From the cell containing the given text, extract its center point as (X, Y) coordinate. 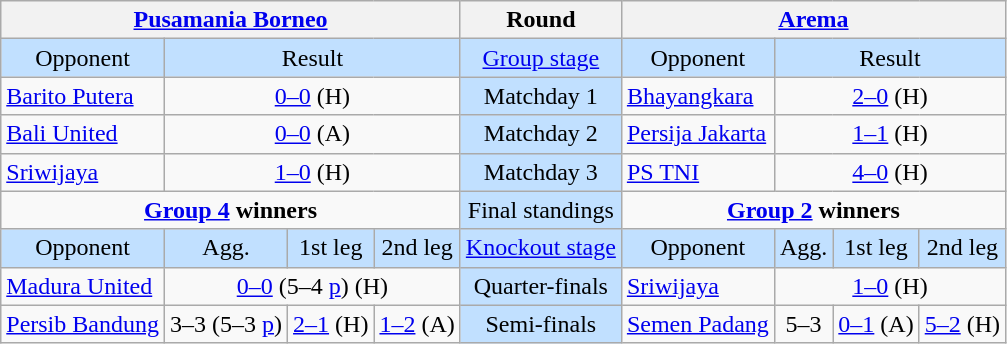
0–0 (A) (312, 134)
Madura United (83, 286)
Persib Bandung (83, 324)
Round (540, 20)
Final standings (540, 210)
0–0 (5–4 p) (H) (312, 286)
Barito Putera (83, 96)
4–0 (H) (890, 172)
Group stage (540, 58)
2–0 (H) (890, 96)
Arema (813, 20)
5–3 (803, 324)
Matchday 1 (540, 96)
1–1 (H) (890, 134)
Bhayangkara (698, 96)
0–0 (H) (312, 96)
1–2 (A) (417, 324)
PS TNI (698, 172)
Matchday 3 (540, 172)
Group 4 winners (231, 210)
Knockout stage (540, 248)
3–3 (5–3 p) (226, 324)
0–1 (A) (876, 324)
Group 2 winners (813, 210)
Pusamania Borneo (231, 20)
2–1 (H) (331, 324)
Quarter-finals (540, 286)
Bali United (83, 134)
Semen Padang (698, 324)
Persija Jakarta (698, 134)
Semi-finals (540, 324)
Matchday 2 (540, 134)
5–2 (H) (962, 324)
